Determine the [x, y] coordinate at the center of the cell enclosing the given text.  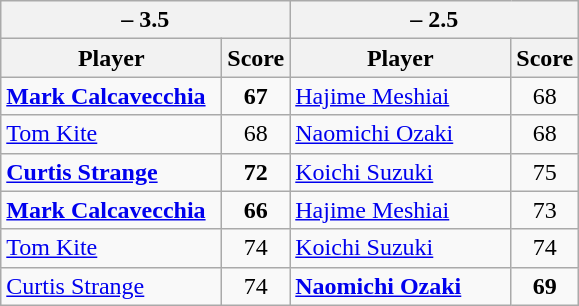
67 [256, 96]
69 [545, 286]
– 3.5 [146, 20]
66 [256, 210]
75 [545, 172]
72 [256, 172]
73 [545, 210]
– 2.5 [434, 20]
